Search for the cell housing the specified text and yield its [x, y] center coordinate. 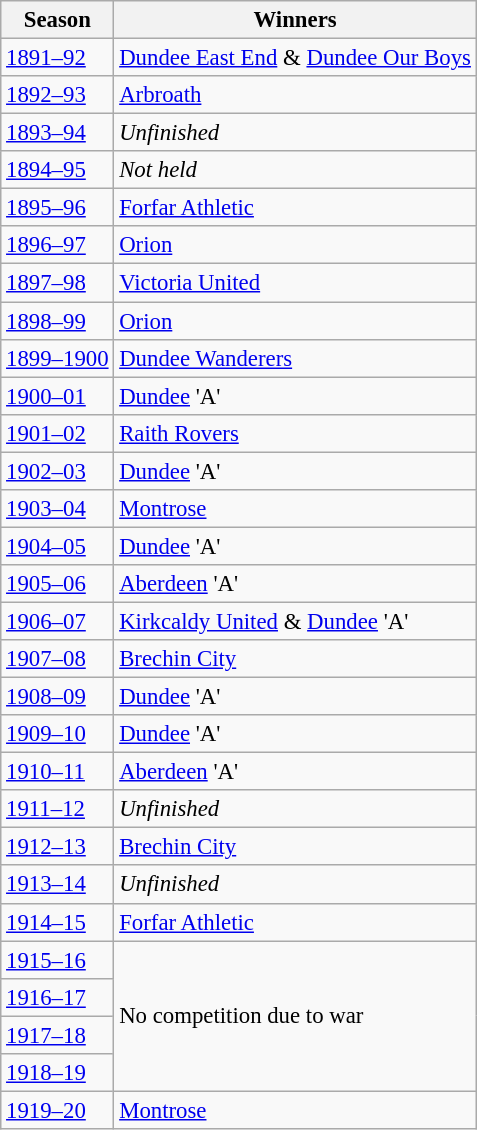
1903–04 [58, 509]
Dundee East End & Dundee Our Boys [295, 58]
Victoria United [295, 283]
Raith Rovers [295, 433]
1892–93 [58, 95]
1898–99 [58, 321]
1896–97 [58, 245]
1902–03 [58, 471]
1912–13 [58, 847]
Arbroath [295, 95]
1911–12 [58, 809]
No competition due to war [295, 1016]
1893–94 [58, 133]
Dundee Wanderers [295, 358]
1906–07 [58, 621]
1917–18 [58, 1035]
Not held [295, 170]
1914–15 [58, 922]
1908–09 [58, 697]
1899–1900 [58, 358]
1904–05 [58, 546]
1897–98 [58, 283]
Season [58, 20]
1919–20 [58, 1110]
1909–10 [58, 734]
1901–02 [58, 433]
1915–16 [58, 960]
1913–14 [58, 885]
1916–17 [58, 997]
1895–96 [58, 208]
Winners [295, 20]
Kirkcaldy United & Dundee 'A' [295, 621]
1905–06 [58, 584]
1918–19 [58, 1073]
1891–92 [58, 58]
1910–11 [58, 772]
1907–08 [58, 659]
1894–95 [58, 170]
1900–01 [58, 396]
